Capture the cell that displays the provided text and extract its (x, y) central coordinate. 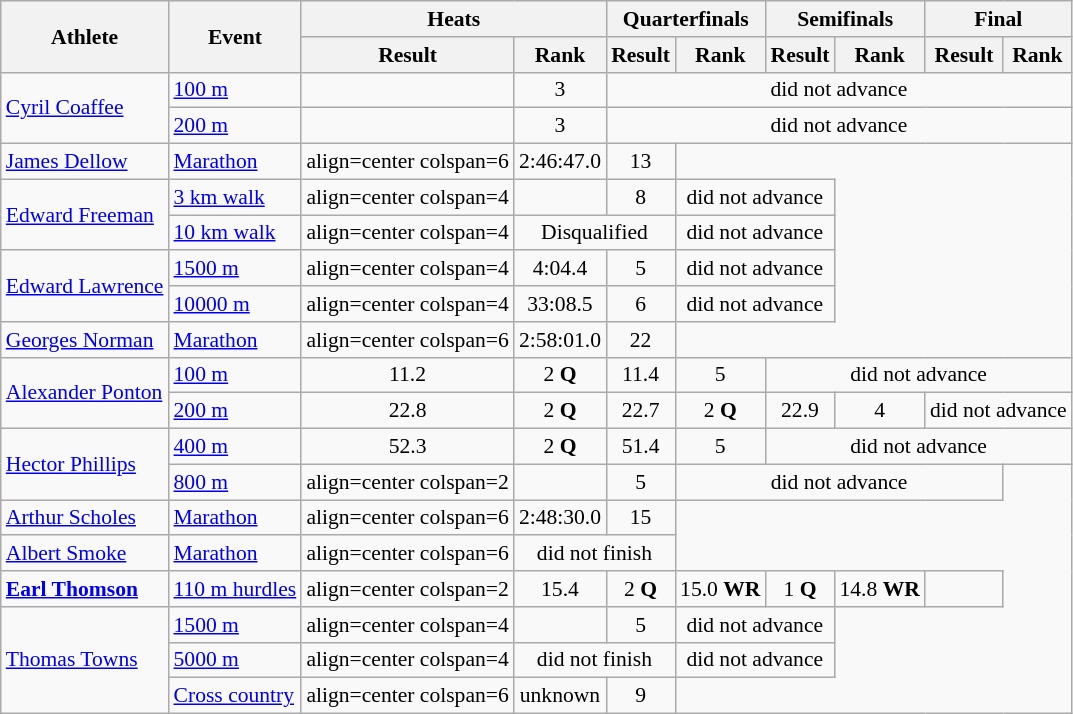
Georges Norman (85, 340)
Thomas Towns (85, 660)
Edward Freeman (85, 214)
2:48:30.0 (560, 518)
Disqualified (594, 233)
2:58:01.0 (560, 340)
4 (879, 411)
Event (234, 36)
James Dellow (85, 162)
5000 m (234, 660)
Edward Lawrence (85, 286)
400 m (234, 447)
Heats (454, 19)
22 (640, 340)
unknown (560, 696)
14.8 WR (879, 589)
52.3 (407, 447)
33:08.5 (560, 304)
Semifinals (846, 19)
2:46:47.0 (560, 162)
3 km walk (234, 197)
15.0 WR (720, 589)
110 m hurdles (234, 589)
6 (640, 304)
4:04.4 (560, 269)
15.4 (560, 589)
11.2 (407, 375)
22.7 (640, 411)
Final (998, 19)
10000 m (234, 304)
Quarterfinals (686, 19)
11.4 (640, 375)
8 (640, 197)
Arthur Scholes (85, 518)
800 m (234, 482)
10 km walk (234, 233)
9 (640, 696)
13 (640, 162)
22.9 (800, 411)
51.4 (640, 447)
Earl Thomson (85, 589)
Alexander Ponton (85, 392)
Athlete (85, 36)
15 (640, 518)
22.8 (407, 411)
Cross country (234, 696)
Cyril Coaffee (85, 108)
1 Q (800, 589)
Albert Smoke (85, 554)
Hector Phillips (85, 464)
